For the text-containing cell, return its midpoint in (x, y) coordinate format. 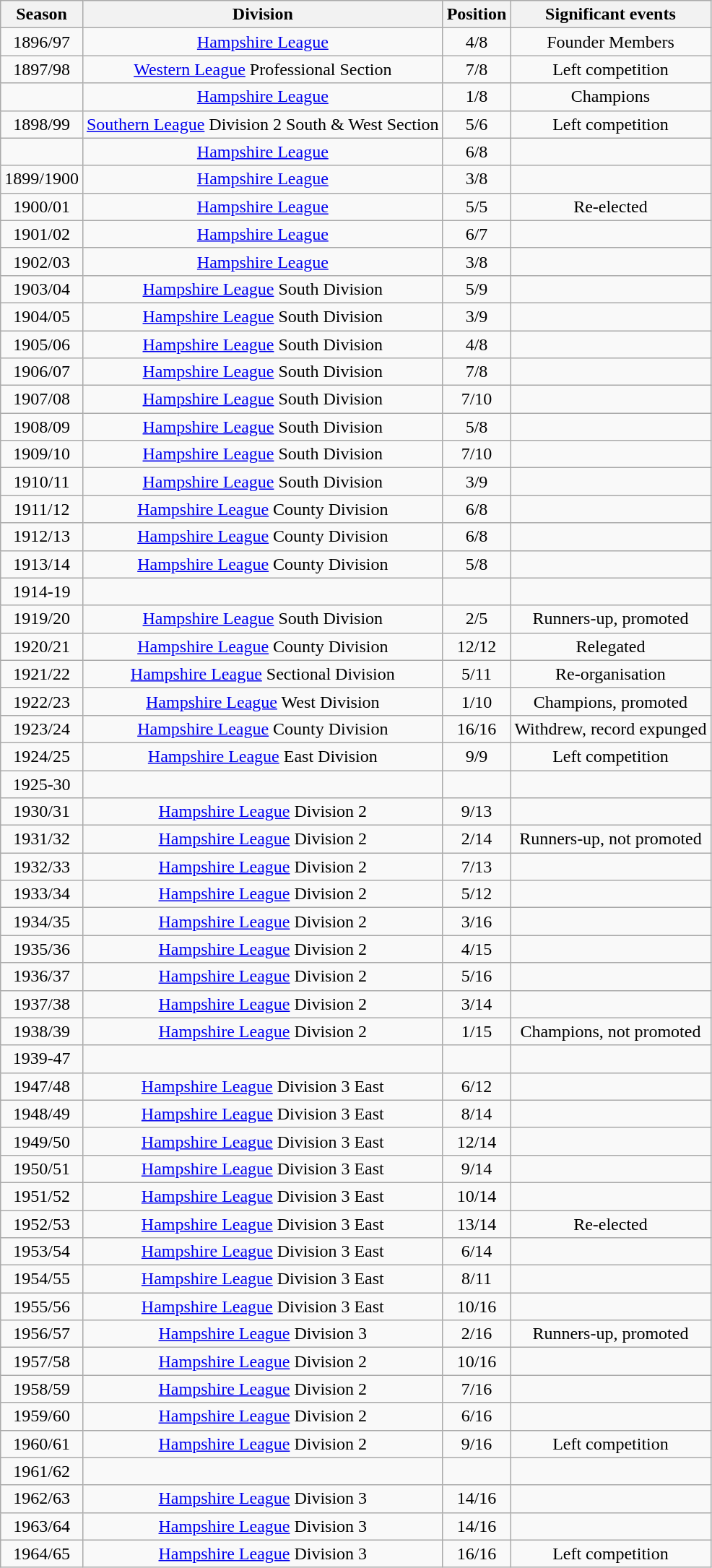
1906/07 (42, 372)
1912/13 (42, 537)
1937/38 (42, 1004)
1938/39 (42, 1031)
Western League Professional Section (263, 69)
Position (477, 14)
1907/08 (42, 399)
1923/24 (42, 729)
6/12 (477, 1086)
Significant events (611, 14)
2/14 (477, 839)
1897/98 (42, 69)
1949/50 (42, 1141)
1/10 (477, 701)
1911/12 (42, 509)
4/15 (477, 949)
Hampshire League Sectional Division (263, 674)
6/7 (477, 234)
13/14 (477, 1224)
1919/20 (42, 619)
8/11 (477, 1279)
1904/05 (42, 316)
1955/56 (42, 1307)
1939-47 (42, 1059)
1925-30 (42, 784)
1896/97 (42, 42)
1963/64 (42, 1526)
1932/33 (42, 867)
1922/23 (42, 701)
1903/04 (42, 289)
Champions (611, 97)
1909/10 (42, 454)
1902/03 (42, 261)
9/14 (477, 1169)
7/13 (477, 867)
12/12 (477, 646)
Champions, promoted (611, 701)
Runners-up, not promoted (611, 839)
5/12 (477, 894)
1952/53 (42, 1224)
1898/99 (42, 124)
Relegated (611, 646)
1959/60 (42, 1416)
6/14 (477, 1252)
1900/01 (42, 207)
1908/09 (42, 427)
1933/34 (42, 894)
1/15 (477, 1031)
Season (42, 14)
1930/31 (42, 812)
5/16 (477, 976)
1948/49 (42, 1114)
8/14 (477, 1114)
10/14 (477, 1196)
1956/57 (42, 1334)
1921/22 (42, 674)
7/16 (477, 1389)
1957/58 (42, 1361)
9/16 (477, 1444)
1/8 (477, 97)
1905/06 (42, 345)
5/6 (477, 124)
1950/51 (42, 1169)
1931/32 (42, 839)
1953/54 (42, 1252)
9/13 (477, 812)
1901/02 (42, 234)
1964/65 (42, 1554)
1961/62 (42, 1471)
3/14 (477, 1004)
6/16 (477, 1416)
1934/35 (42, 922)
Hampshire League East Division (263, 756)
1947/48 (42, 1086)
Withdrew, record expunged (611, 729)
1914-19 (42, 592)
Southern League Division 2 South & West Section (263, 124)
1924/25 (42, 756)
1954/55 (42, 1279)
1920/21 (42, 646)
2/16 (477, 1334)
Division (263, 14)
1936/37 (42, 976)
1910/11 (42, 482)
3/16 (477, 922)
2/5 (477, 619)
5/9 (477, 289)
5/5 (477, 207)
1899/1900 (42, 179)
9/9 (477, 756)
1962/63 (42, 1499)
1958/59 (42, 1389)
Re-organisation (611, 674)
Champions, not promoted (611, 1031)
1935/36 (42, 949)
12/14 (477, 1141)
1951/52 (42, 1196)
Founder Members (611, 42)
Hampshire League West Division (263, 701)
1960/61 (42, 1444)
5/11 (477, 674)
1913/14 (42, 564)
